Determine the (x, y) coordinate at the center of the cell enclosing the given text.  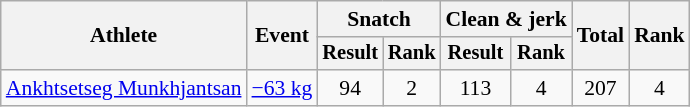
Snatch (378, 19)
113 (476, 88)
Clean & jerk (506, 19)
2 (412, 88)
Total (600, 36)
207 (600, 88)
94 (350, 88)
Event (282, 36)
Athlete (124, 36)
−63 kg (282, 88)
Ankhtsetseg Munkhjantsan (124, 88)
